Return (X, Y) of the center of cell containing provided text 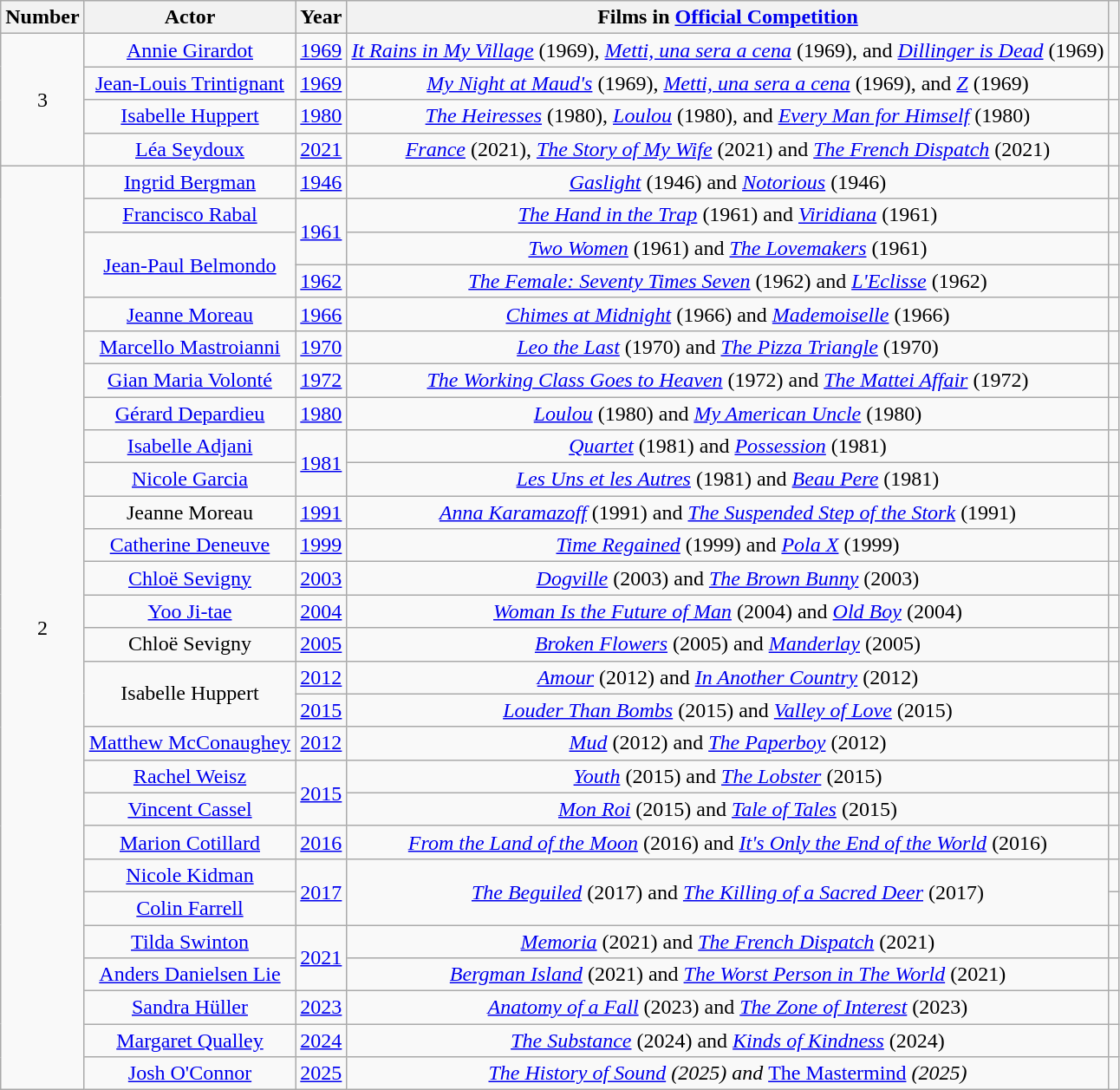
Marcello Mastroianni (190, 347)
1961 (321, 232)
Memoria (2021) and The French Dispatch (2021) (728, 941)
Les Uns et les Autres (1981) and Beau Pere (1981) (728, 480)
Gaslight (1946) and Notorious (1946) (728, 182)
Year (321, 17)
Youth (2015) and The Lobster (2015) (728, 776)
Broken Flowers (2005) and Manderlay (2005) (728, 644)
Margaret Qualley (190, 1041)
Isabelle Adjani (190, 447)
2024 (321, 1041)
2016 (321, 842)
Léa Seydoux (190, 149)
1966 (321, 314)
Sandra Hüller (190, 1008)
Actor (190, 17)
Josh O'Connor (190, 1074)
It Rains in My Village (1969), Metti, una sera a cena (1969), and Dillinger is Dead (1969) (728, 50)
2005 (321, 644)
The Heiresses (1980), Loulou (1980), and Every Man for Himself (1980) (728, 116)
The Hand in the Trap (1961) and Viridiana (1961) (728, 215)
Mud (2012) and The Paperboy (2012) (728, 743)
Rachel Weisz (190, 776)
Catherine Deneuve (190, 545)
Films in Official Competition (728, 17)
Yoo Ji-tae (190, 611)
Quartet (1981) and Possession (1981) (728, 447)
Jean-Louis Trintignant (190, 83)
1946 (321, 182)
The History of Sound (2025) and The Mastermind (2025) (728, 1074)
My Night at Maud's (1969), Metti, una sera a cena (1969), and Z (1969) (728, 83)
Louder Than Bombs (2015) and Valley of Love (2015) (728, 710)
Amour (2012) and In Another Country (2012) (728, 677)
Gérard Depardieu (190, 414)
Nicole Garcia (190, 480)
1972 (321, 380)
Matthew McConaughey (190, 743)
1962 (321, 281)
Annie Girardot (190, 50)
1981 (321, 463)
Two Women (1961) and The Lovemakers (1961) (728, 248)
Marion Cotillard (190, 842)
The Female: Seventy Times Seven (1962) and L'Eclisse (1962) (728, 281)
Colin Farrell (190, 908)
1991 (321, 512)
Anatomy of a Fall (2023) and The Zone of Interest (2023) (728, 1008)
2004 (321, 611)
3 (42, 100)
Ingrid Bergman (190, 182)
Number (42, 17)
The Working Class Goes to Heaven (1972) and The Mattei Affair (1972) (728, 380)
Francisco Rabal (190, 215)
2017 (321, 891)
Mon Roi (2015) and Tale of Tales (2015) (728, 809)
Leo the Last (1970) and The Pizza Triangle (1970) (728, 347)
Loulou (1980) and My American Uncle (1980) (728, 414)
1999 (321, 545)
Woman Is the Future of Man (2004) and Old Boy (2004) (728, 611)
Tilda Swinton (190, 941)
Anders Danielsen Lie (190, 975)
Jean-Paul Belmondo (190, 264)
Nicole Kidman (190, 875)
Vincent Cassel (190, 809)
Bergman Island (2021) and The Worst Person in The World (2021) (728, 975)
Gian Maria Volonté (190, 380)
2003 (321, 578)
The Substance (2024) and Kinds of Kindness (2024) (728, 1041)
2023 (321, 1008)
2 (42, 628)
The Beguiled (2017) and The Killing of a Sacred Deer (2017) (728, 891)
Anna Karamazoff (1991) and The Suspended Step of the Stork (1991) (728, 512)
Time Regained (1999) and Pola X (1999) (728, 545)
2025 (321, 1074)
Chimes at Midnight (1966) and Mademoiselle (1966) (728, 314)
1970 (321, 347)
Dogville (2003) and The Brown Bunny (2003) (728, 578)
From the Land of the Moon (2016) and It's Only the End of the World (2016) (728, 842)
France (2021), The Story of My Wife (2021) and The French Dispatch (2021) (728, 149)
